Search for the cell housing the specified text and yield its [X, Y] center coordinate. 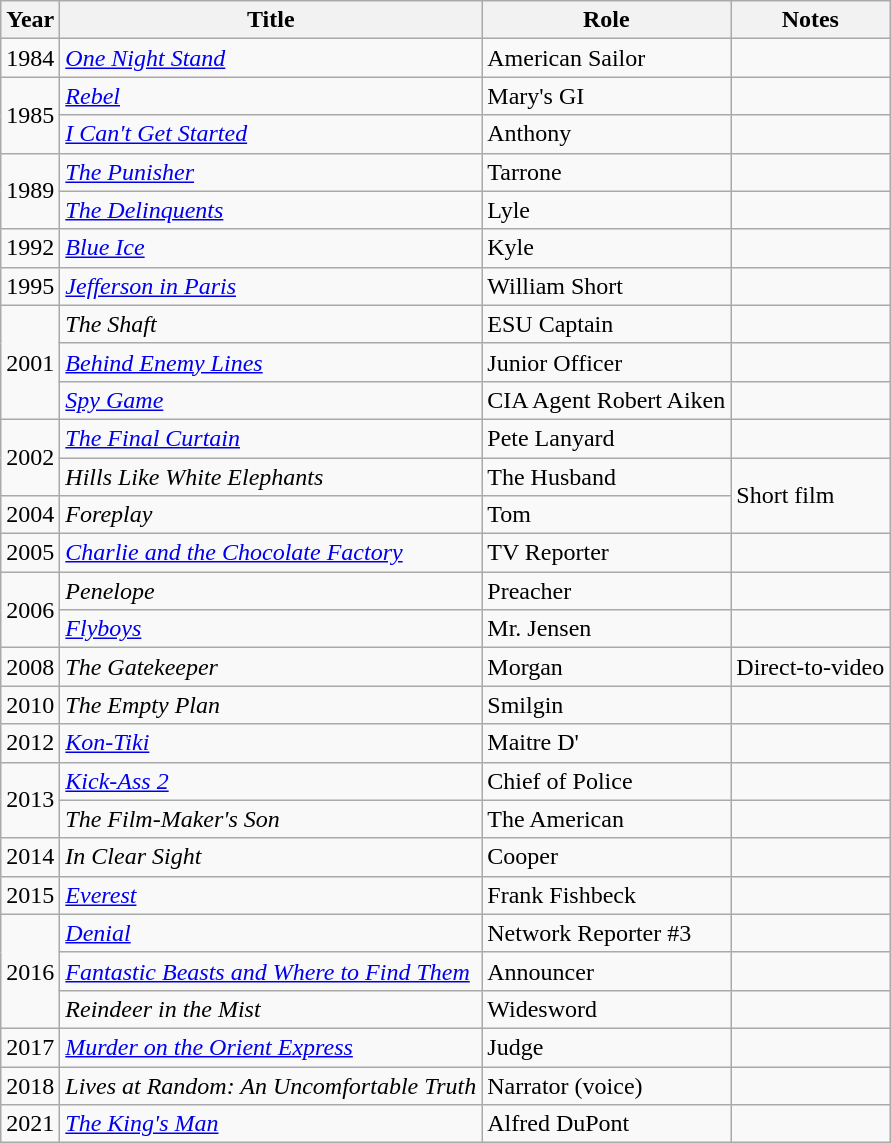
Narrator (voice) [606, 1085]
2021 [30, 1124]
Pete Lanyard [606, 438]
2013 [30, 800]
Role [606, 20]
2017 [30, 1047]
2018 [30, 1085]
Widesword [606, 1009]
1992 [30, 248]
Everest [271, 895]
2016 [30, 971]
In Clear Sight [271, 857]
Charlie and the Chocolate Factory [271, 553]
Morgan [606, 667]
Announcer [606, 971]
Short film [810, 496]
Spy Game [271, 400]
2002 [30, 457]
Kick-Ass 2 [271, 781]
2010 [30, 705]
2001 [30, 362]
Mr. Jensen [606, 629]
Network Reporter #3 [606, 933]
The Shaft [271, 324]
American Sailor [606, 58]
The Gatekeeper [271, 667]
Jefferson in Paris [271, 286]
Tarrone [606, 172]
Title [271, 20]
ESU Captain [606, 324]
The American [606, 819]
The Punisher [271, 172]
CIA Agent Robert Aiken [606, 400]
Anthony [606, 134]
2006 [30, 610]
Lives at Random: An Uncomfortable Truth [271, 1085]
2005 [30, 553]
Chief of Police [606, 781]
Judge [606, 1047]
Alfred DuPont [606, 1124]
Maitre D' [606, 743]
Mary's GI [606, 96]
Fantastic Beasts and Where to Find Them [271, 971]
2012 [30, 743]
Penelope [271, 591]
Notes [810, 20]
Behind Enemy Lines [271, 362]
The Husband [606, 477]
Junior Officer [606, 362]
Tom [606, 515]
The Empty Plan [271, 705]
Year [30, 20]
Preacher [606, 591]
Foreplay [271, 515]
The Film-Maker's Son [271, 819]
2015 [30, 895]
2008 [30, 667]
Denial [271, 933]
Frank Fishbeck [606, 895]
I Can't Get Started [271, 134]
Flyboys [271, 629]
1989 [30, 191]
TV Reporter [606, 553]
The King's Man [271, 1124]
Kon-Tiki [271, 743]
Hills Like White Elephants [271, 477]
2004 [30, 515]
Smilgin [606, 705]
2014 [30, 857]
William Short [606, 286]
Cooper [606, 857]
Kyle [606, 248]
Reindeer in the Mist [271, 1009]
1985 [30, 115]
Rebel [271, 96]
The Final Curtain [271, 438]
Lyle [606, 210]
Murder on the Orient Express [271, 1047]
The Delinquents [271, 210]
Direct-to-video [810, 667]
Blue Ice [271, 248]
1995 [30, 286]
1984 [30, 58]
One Night Stand [271, 58]
